Find where the given text appears and provide that cell's center as [x, y] coordinate. 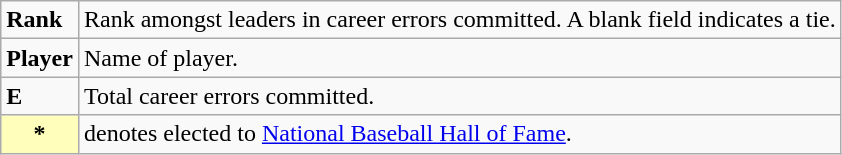
Total career errors committed. [460, 96]
Name of player. [460, 58]
denotes elected to National Baseball Hall of Fame. [460, 134]
Player [40, 58]
* [40, 134]
E [40, 96]
Rank [40, 20]
Rank amongst leaders in career errors committed. A blank field indicates a tie. [460, 20]
